Locate the cell with the specified text and output its (X, Y) center coordinate. 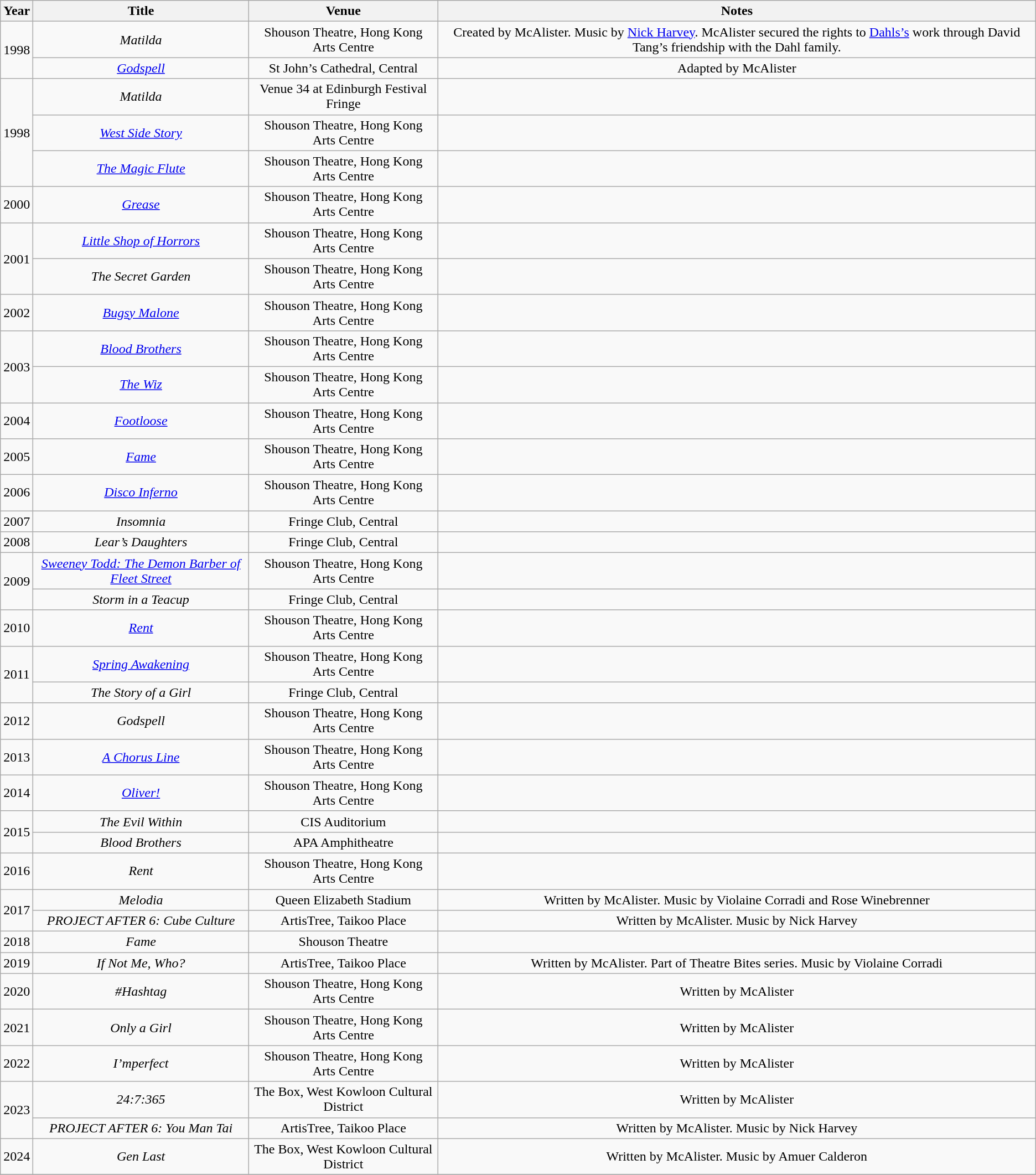
Written by McAlister. Music by Violaine Corradi and Rose Winebrenner (737, 899)
2018 (17, 942)
2013 (17, 757)
24:7:365 (141, 1099)
St John’s Cathedral, Central (343, 68)
Disco Inferno (141, 493)
2009 (17, 581)
2006 (17, 493)
2015 (17, 832)
Footloose (141, 421)
Insomnia (141, 521)
2012 (17, 721)
A Chorus Line (141, 757)
Bugsy Malone (141, 312)
Written by McAlister. Music by Amuer Calderon (737, 1157)
2002 (17, 312)
2024 (17, 1157)
Written by McAlister. Part of Theatre Bites series. Music by Violaine Corradi (737, 963)
CIS Auditorium (343, 821)
The Secret Garden (141, 277)
The Wiz (141, 384)
Oliver! (141, 793)
Melodia (141, 899)
Shouson Theatre (343, 942)
PROJECT AFTER 6: Cube Culture (141, 921)
Grease (141, 205)
2008 (17, 542)
2005 (17, 457)
Notes (737, 11)
Venue (343, 11)
Sweeney Todd: The Demon Barber of Fleet Street (141, 571)
2007 (17, 521)
2003 (17, 366)
If Not Me, Who? (141, 963)
Lear’s Daughters (141, 542)
Venue 34 at Edinburgh Festival Fringe (343, 96)
2004 (17, 421)
The Magic Flute (141, 168)
Only a Girl (141, 1027)
2016 (17, 871)
2000 (17, 205)
West Side Story (141, 133)
Title (141, 11)
Queen Elizabeth Stadium (343, 899)
Little Shop of Horrors (141, 240)
2011 (17, 674)
Spring Awakening (141, 664)
Gen Last (141, 1157)
2014 (17, 793)
2019 (17, 963)
2021 (17, 1027)
2022 (17, 1064)
Created by McAlister. Music by Nick Harvey. McAlister secured the rights to Dahls’s work through David Tang’s friendship with the Dahl family. (737, 40)
Storm in a Teacup (141, 599)
2017 (17, 910)
The Evil Within (141, 821)
#Hashtag (141, 992)
Adapted by McAlister (737, 68)
2023 (17, 1110)
I’mperfect (141, 1064)
2020 (17, 992)
2001 (17, 258)
PROJECT AFTER 6: You Man Tai (141, 1128)
Year (17, 11)
The Story of a Girl (141, 692)
2010 (17, 628)
APA Amphitheatre (343, 842)
